Find where the given text appears and provide that cell's center as (x, y) coordinate. 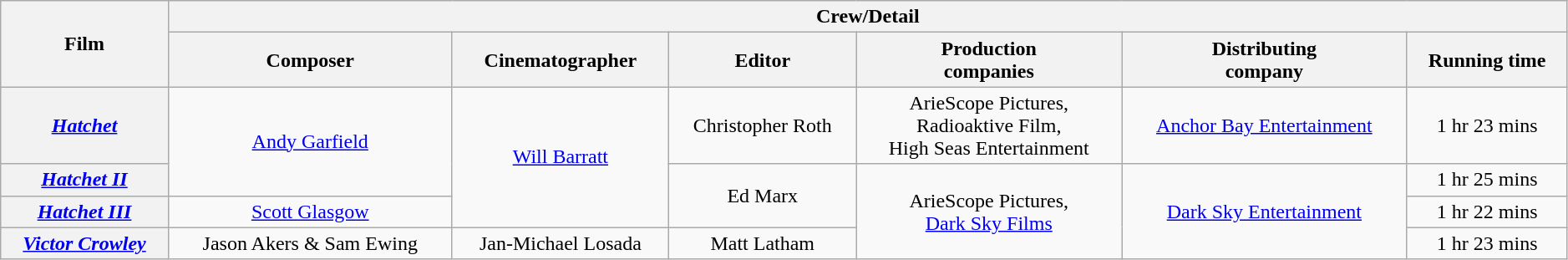
ArieScope Pictures, Radioaktive Film, High Seas Entertainment (989, 125)
Hatchet (85, 125)
Christopher Roth (763, 125)
Running time (1487, 60)
Scott Glasgow (310, 212)
Andy Garfield (310, 141)
ArieScope Pictures, Dark Sky Films (989, 212)
Production companies (989, 60)
Victor Crowley (85, 243)
Jason Akers & Sam Ewing (310, 243)
Hatchet III (85, 212)
Composer (310, 60)
Jan-Michael Losada (561, 243)
Will Barratt (561, 157)
Cinematographer (561, 60)
Film (85, 43)
Matt Latham (763, 243)
Editor (763, 60)
1 hr 25 mins (1487, 180)
Crew/Detail (867, 17)
Dark Sky Entertainment (1265, 212)
Anchor Bay Entertainment (1265, 125)
Ed Marx (763, 196)
1 hr 22 mins (1487, 212)
Hatchet II (85, 180)
Distributing company (1265, 60)
